For the text-containing cell, return its midpoint in (X, Y) coordinate format. 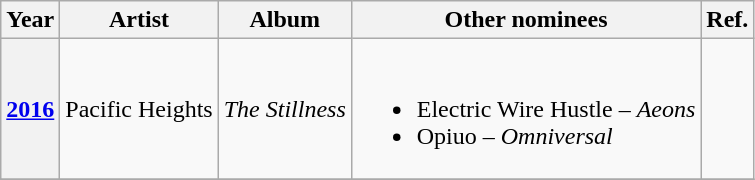
Album (284, 20)
Year (30, 20)
Pacific Heights (139, 109)
Ref. (728, 20)
Electric Wire Hustle – AeonsOpiuo – Omniversal (526, 109)
Artist (139, 20)
2016 (30, 109)
Other nominees (526, 20)
The Stillness (284, 109)
